Return the (x, y) coordinate for the center point of the cell that contains the specified text.  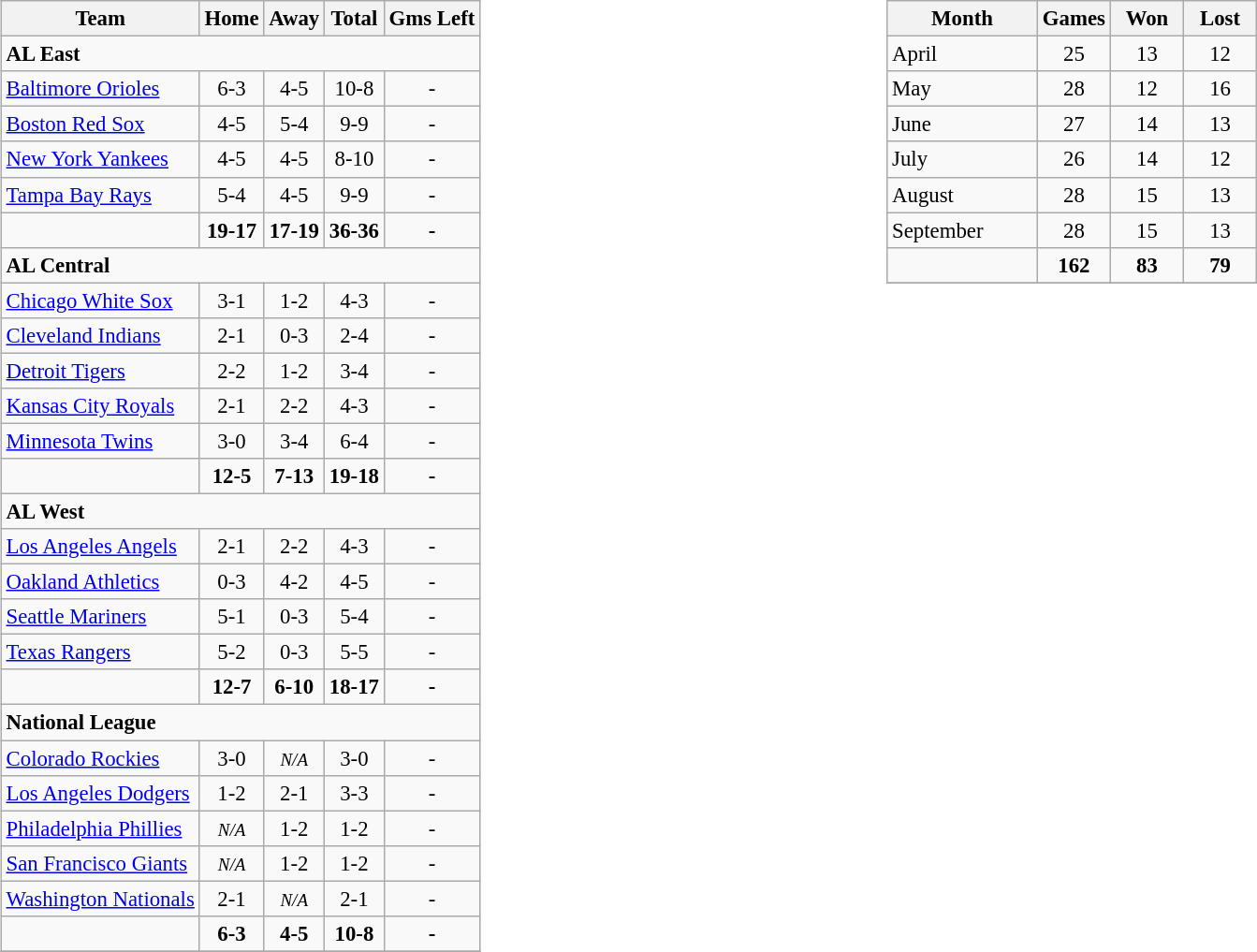
162 (1074, 265)
Philadelphia Phillies (100, 828)
August (962, 195)
May (962, 89)
Team (100, 19)
Month (962, 19)
3-1 (232, 300)
Chicago White Sox (100, 300)
6-4 (355, 441)
April (962, 54)
AL Central (240, 265)
Oakland Athletics (100, 582)
Baltimore Orioles (100, 89)
8-10 (355, 159)
19-17 (232, 230)
Kansas City Royals (100, 406)
5-5 (355, 652)
3-3 (355, 793)
5-2 (232, 652)
Cleveland Indians (100, 335)
Tampa Bay Rays (100, 195)
Los Angeles Dodgers (100, 793)
26 (1074, 159)
June (962, 124)
Seattle Mariners (100, 617)
6-10 (294, 687)
AL West (240, 511)
17-19 (294, 230)
27 (1074, 124)
Detroit Tigers (100, 371)
4-2 (294, 582)
7-13 (294, 476)
Washington Nationals (100, 899)
Lost (1220, 19)
19-18 (355, 476)
18-17 (355, 687)
New York Yankees (100, 159)
79 (1220, 265)
Games (1074, 19)
5-1 (232, 617)
12-5 (232, 476)
25 (1074, 54)
National League (240, 723)
Away (294, 19)
12-7 (232, 687)
Total (355, 19)
Home (232, 19)
Minnesota Twins (100, 441)
Won (1147, 19)
July (962, 159)
36-36 (355, 230)
September (962, 230)
83 (1147, 265)
2-4 (355, 335)
16 (1220, 89)
Boston Red Sox (100, 124)
Los Angeles Angels (100, 547)
Gms Left (431, 19)
AL East (240, 54)
San Francisco Giants (100, 863)
Colorado Rockies (100, 757)
Texas Rangers (100, 652)
